Determine the [X, Y] coordinate at the center of the cell enclosing the given text.  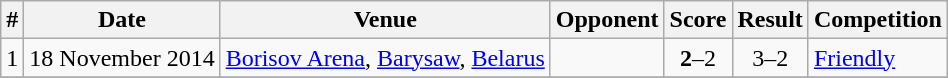
2–2 [698, 58]
Result [770, 20]
Date [122, 20]
Opponent [607, 20]
Venue [385, 20]
# [12, 20]
Competition [878, 20]
Friendly [878, 58]
3–2 [770, 58]
Score [698, 20]
1 [12, 58]
Borisov Arena, Barysaw, Belarus [385, 58]
18 November 2014 [122, 58]
